Return [X, Y] of the center of cell containing provided text 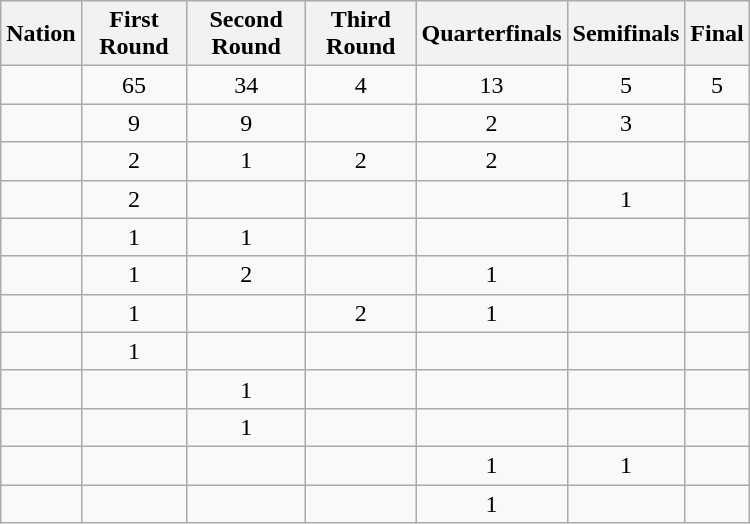
Final [717, 34]
Third Round [361, 34]
First Round [134, 34]
4 [361, 85]
Nation [41, 34]
Second Round [246, 34]
65 [134, 85]
3 [626, 123]
Semifinals [626, 34]
34 [246, 85]
Quarterfinals [492, 34]
13 [492, 85]
